Detect which cell encompasses the target text, then output its [x, y] center coordinate. 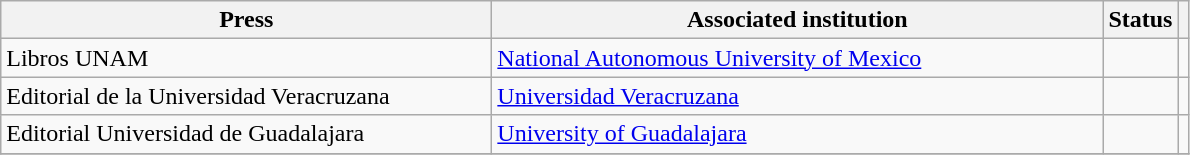
Editorial de la Universidad Veracruzana [246, 96]
Associated institution [798, 20]
Status [1140, 20]
National Autonomous University of Mexico [798, 58]
Press [246, 20]
Universidad Veracruzana [798, 96]
University of Guadalajara [798, 134]
Libros UNAM [246, 58]
Editorial Universidad de Guadalajara [246, 134]
